Scan for the cell matching the given text and deliver its [X, Y] coordinate at center. 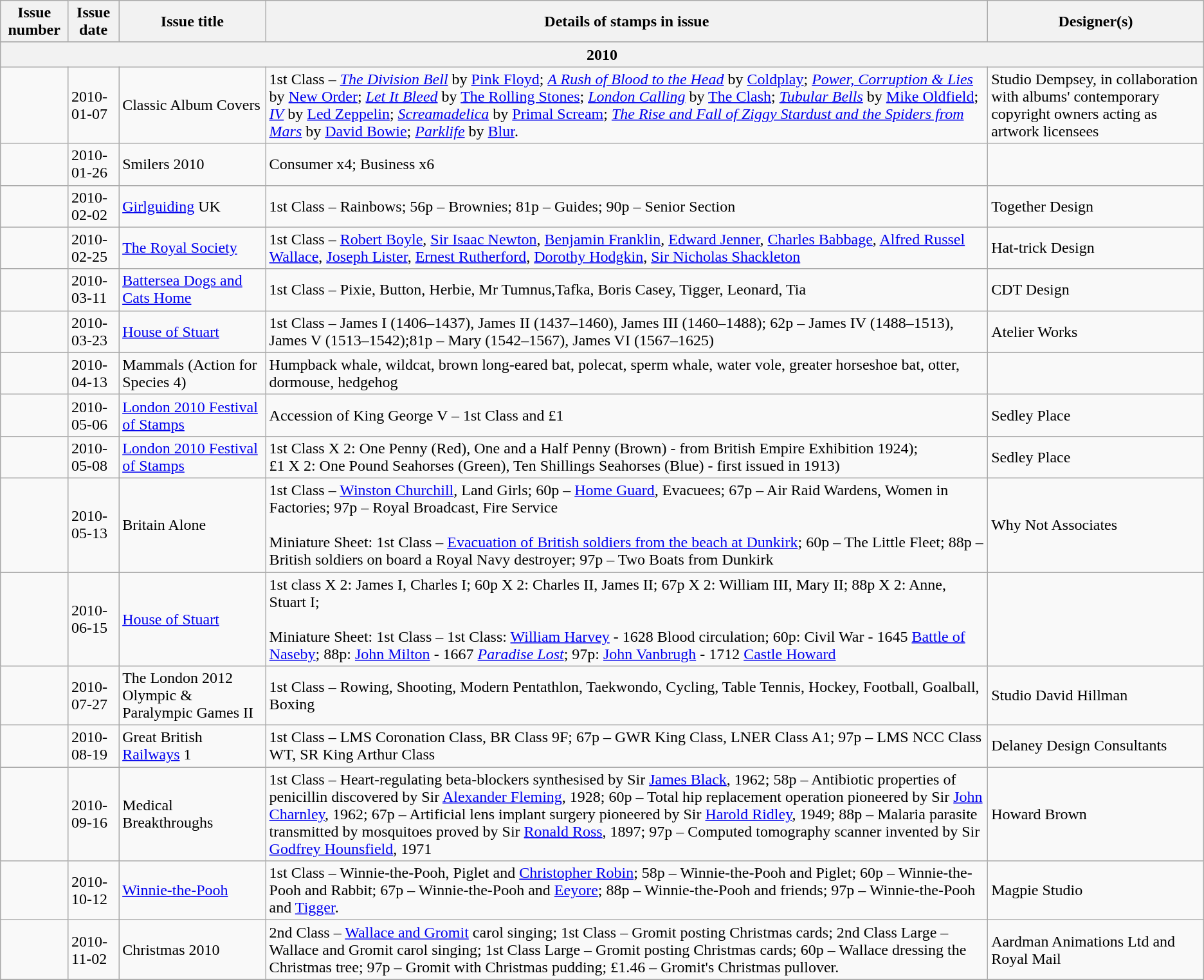
CDT Design [1096, 289]
Christmas 2010 [192, 950]
Classic Album Covers [192, 105]
2010-05-06 [94, 415]
2010-04-13 [94, 373]
2010 [602, 55]
Consumer x4; Business x6 [626, 165]
Winnie-the-Pooh [192, 891]
Battersea Dogs and Cats Home [192, 289]
Hat-trick Design [1096, 248]
Together Design [1096, 206]
2010-02-02 [94, 206]
2010-01-07 [94, 105]
2010-08-19 [94, 746]
2010-10-12 [94, 891]
Issue number [35, 22]
2010-05-08 [94, 457]
Mammals (Action for Species 4) [192, 373]
Issue date [94, 22]
Why Not Associates [1096, 525]
1st Class – Rainbows; 56p – Brownies; 81p – Guides; 90p – Senior Section [626, 206]
2010-03-23 [94, 332]
2010-02-25 [94, 248]
2010-06-15 [94, 619]
Girlguiding UK [192, 206]
The Royal Society [192, 248]
Issue title [192, 22]
Britain Alone [192, 525]
Medical Breakthroughs [192, 814]
Designer(s) [1096, 22]
Delaney Design Consultants [1096, 746]
2010-07-27 [94, 696]
2010-09-16 [94, 814]
Studio Dempsey, in collaboration with albums' contemporary copyright owners acting as artwork licensees [1096, 105]
Aardman Animations Ltd and Royal Mail [1096, 950]
Details of stamps in issue [626, 22]
2010-05-13 [94, 525]
1st Class – LMS Coronation Class, BR Class 9F; 67p – GWR King Class, LNER Class A1; 97p – LMS NCC Class WT, SR King Arthur Class [626, 746]
Howard Brown [1096, 814]
Smilers 2010 [192, 165]
Humpback whale, wildcat, brown long-eared bat, polecat, sperm whale, water vole, greater horseshoe bat, otter, dormouse, hedgehog [626, 373]
Magpie Studio [1096, 891]
1st Class – Pixie, Button, Herbie, Mr Tumnus,Tafka, Boris Casey, Tigger, Leonard, Tia [626, 289]
2010-11-02 [94, 950]
Atelier Works [1096, 332]
Studio David Hillman [1096, 696]
1st Class – Rowing, Shooting, Modern Pentathlon, Taekwondo, Cycling, Table Tennis, Hockey, Football, Goalball, Boxing [626, 696]
The London 2012 Olympic & Paralympic Games II [192, 696]
2010-03-11 [94, 289]
Great British Railways 1 [192, 746]
2010-01-26 [94, 165]
Accession of King George V – 1st Class and £1 [626, 415]
